Search for the cell housing the specified text and yield its [x, y] center coordinate. 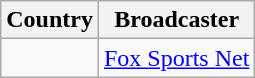
Fox Sports Net [176, 58]
Country [50, 20]
Broadcaster [176, 20]
